Pinpoint the cell where the given text exists, returning its [X, Y] midpoint coordinate. 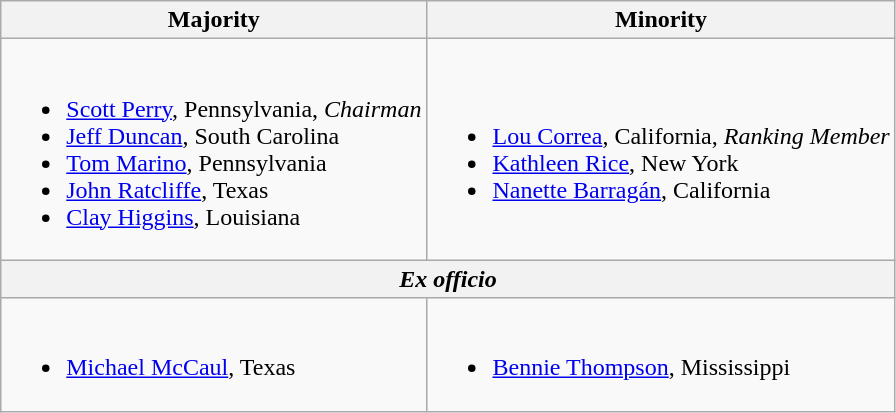
Minority [661, 20]
Majority [214, 20]
Michael McCaul, Texas [214, 354]
Scott Perry, Pennsylvania, ChairmanJeff Duncan, South CarolinaTom Marino, PennsylvaniaJohn Ratcliffe, TexasClay Higgins, Louisiana [214, 150]
Lou Correa, California, Ranking MemberKathleen Rice, New YorkNanette Barragán, California [661, 150]
Bennie Thompson, Mississippi [661, 354]
Ex officio [448, 279]
